Extract the [x, y] coordinate from the center of the cell holding the provided text.  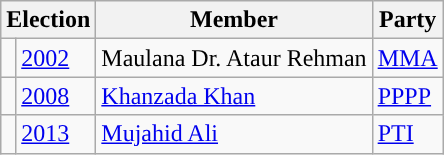
2013 [56, 134]
Khanzada Khan [234, 96]
Party [408, 20]
PPPP [408, 96]
PTI [408, 134]
Maulana Dr. Ataur Rehman [234, 58]
2008 [56, 96]
2002 [56, 58]
Member [234, 20]
MMA [408, 58]
Election [48, 20]
Mujahid Ali [234, 134]
